Output the [X, Y] coordinate of the center of the cell containing the given text.  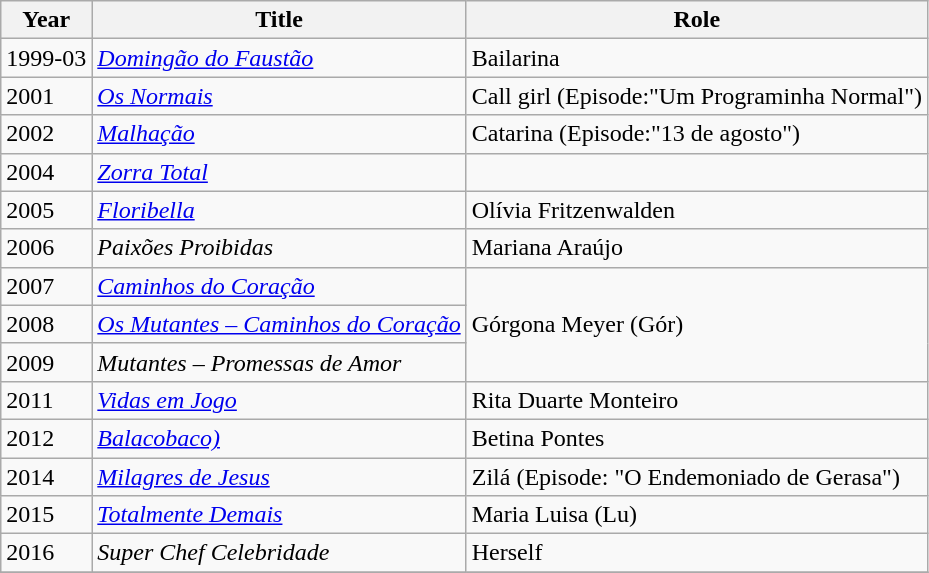
2006 [46, 248]
Betina Pontes [696, 438]
Mariana Araújo [696, 248]
Mutantes – Promessas de Amor [279, 362]
Zorra Total [279, 172]
Totalmente Demais [279, 515]
Malhação [279, 134]
Caminhos do Coração [279, 286]
2008 [46, 324]
2012 [46, 438]
2005 [46, 210]
Os Normais [279, 96]
Super Chef Celebridade [279, 553]
Os Mutantes – Caminhos do Coração [279, 324]
Domingão do Faustão [279, 58]
2004 [46, 172]
Zilá (Episode: "O Endemoniado de Gerasa") [696, 477]
Floribella [279, 210]
Maria Luisa (Lu) [696, 515]
2002 [46, 134]
Paixões Proibidas [279, 248]
Olívia Fritzenwalden [696, 210]
Górgona Meyer (Gór) [696, 324]
Rita Duarte Monteiro [696, 400]
Vidas em Jogo [279, 400]
2011 [46, 400]
Bailarina [696, 58]
2009 [46, 362]
Year [46, 20]
1999-03 [46, 58]
2016 [46, 553]
Milagres de Jesus [279, 477]
2001 [46, 96]
2014 [46, 477]
2015 [46, 515]
Catarina (Episode:"13 de agosto") [696, 134]
Balacobaco) [279, 438]
Role [696, 20]
Title [279, 20]
Herself [696, 553]
2007 [46, 286]
Call girl (Episode:"Um Programinha Normal") [696, 96]
